Output the [x, y] coordinate of the center of the cell containing the given text.  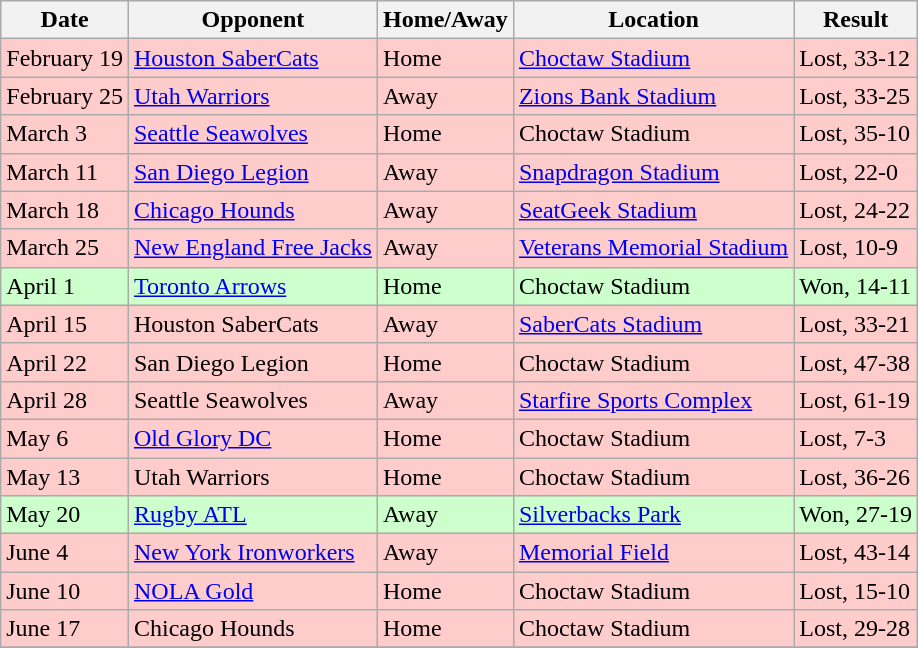
May 13 [65, 477]
February 19 [65, 58]
Opponent [252, 20]
Lost, 29-28 [856, 629]
March 25 [65, 248]
Won, 14-11 [856, 286]
April 22 [65, 362]
Old Glory DC [252, 438]
April 1 [65, 286]
March 18 [65, 210]
March 3 [65, 134]
Snapdragon Stadium [653, 172]
March 11 [65, 172]
Lost, 22-0 [856, 172]
Lost, 33-12 [856, 58]
February 25 [65, 96]
Lost, 43-14 [856, 553]
Home/Away [445, 20]
Lost, 47-38 [856, 362]
Result [856, 20]
Toronto Arrows [252, 286]
Zions Bank Stadium [653, 96]
Memorial Field [653, 553]
May 6 [65, 438]
Location [653, 20]
NOLA Gold [252, 591]
SeatGeek Stadium [653, 210]
Lost, 33-21 [856, 324]
April 28 [65, 400]
Starfire Sports Complex [653, 400]
Lost, 33-25 [856, 96]
New England Free Jacks [252, 248]
Rugby ATL [252, 515]
SaberCats Stadium [653, 324]
Silverbacks Park [653, 515]
Lost, 24-22 [856, 210]
Date [65, 20]
April 15 [65, 324]
Lost, 15-10 [856, 591]
May 20 [65, 515]
June 4 [65, 553]
Lost, 10-9 [856, 248]
Veterans Memorial Stadium [653, 248]
June 17 [65, 629]
Lost, 61-19 [856, 400]
Won, 27-19 [856, 515]
June 10 [65, 591]
Lost, 36-26 [856, 477]
Lost, 35-10 [856, 134]
Lost, 7-3 [856, 438]
New York Ironworkers [252, 553]
